From the cell containing the given text, extract its center point as (X, Y) coordinate. 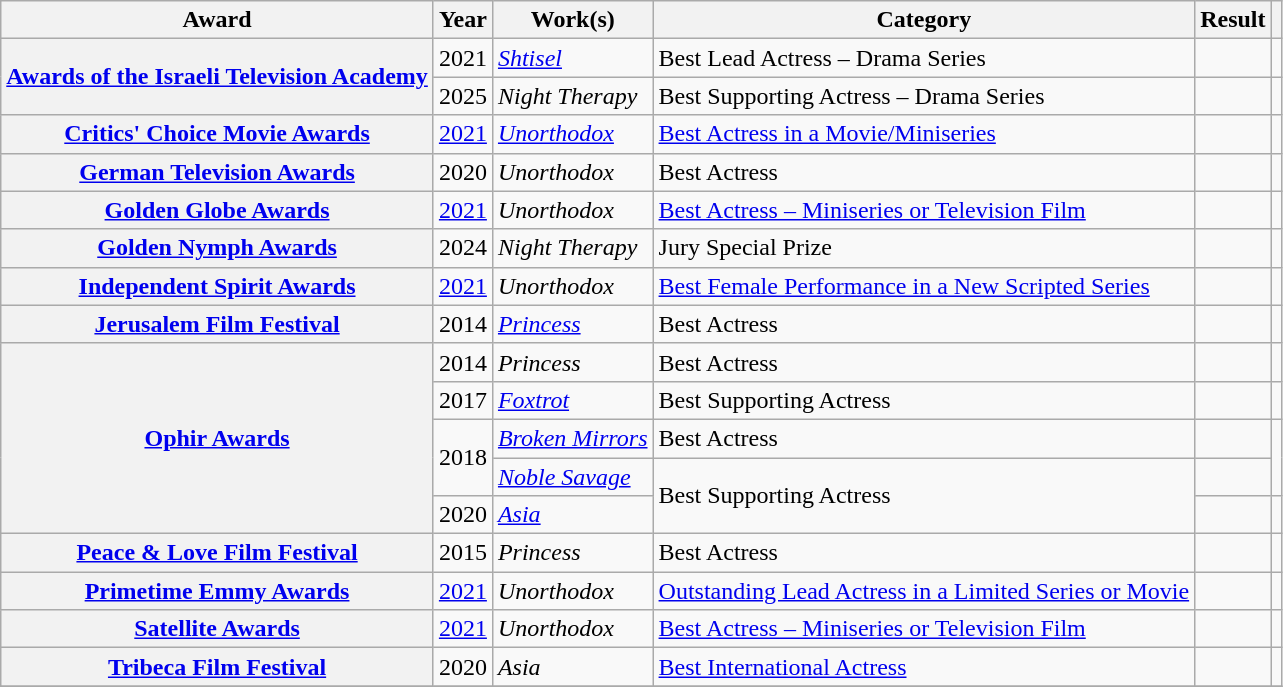
Jury Special Prize (924, 248)
Awards of the Israeli Television Academy (218, 77)
Tribeca Film Festival (218, 667)
German Television Awards (218, 172)
Critics' Choice Movie Awards (218, 134)
2017 (462, 400)
Category (924, 20)
Best Lead Actress – Drama Series (924, 58)
Outstanding Lead Actress in a Limited Series or Movie (924, 591)
Award (218, 20)
Noble Savage (572, 477)
Ophir Awards (218, 438)
Golden Globe Awards (218, 210)
2018 (462, 457)
2024 (462, 248)
Satellite Awards (218, 629)
Peace & Love Film Festival (218, 553)
2015 (462, 553)
Best Actress in a Movie/Miniseries (924, 134)
Year (462, 20)
Best Female Performance in a New Scripted Series (924, 286)
Jerusalem Film Festival (218, 324)
Best International Actress (924, 667)
Shtisel (572, 58)
Best Supporting Actress – Drama Series (924, 96)
Foxtrot (572, 400)
Golden Nymph Awards (218, 248)
Work(s) (572, 20)
2025 (462, 96)
Primetime Emmy Awards (218, 591)
Independent Spirit Awards (218, 286)
Broken Mirrors (572, 438)
Result (1233, 20)
